Scan for the cell matching the given text and deliver its (X, Y) coordinate at center. 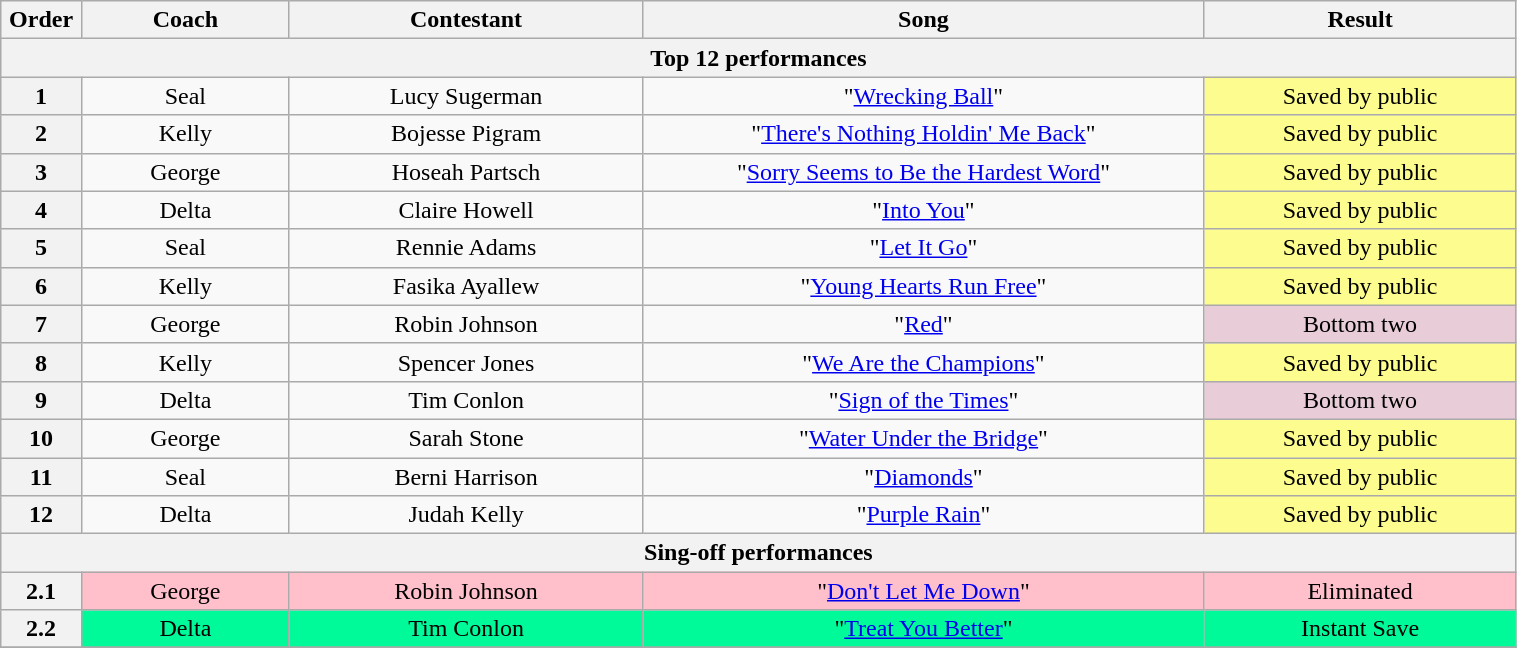
6 (42, 286)
2 (42, 134)
Judah Kelly (466, 515)
8 (42, 362)
Fasika Ayallew (466, 286)
Lucy Sugerman (466, 96)
Berni Harrison (466, 477)
"We Are the Champions" (924, 362)
Eliminated (1360, 591)
"Don't Let Me Down" (924, 591)
Song (924, 20)
Sarah Stone (466, 438)
"Sorry Seems to Be the Hardest Word" (924, 172)
"Into You" (924, 210)
"Sign of the Times" (924, 400)
"Wrecking Ball" (924, 96)
Bojesse Pigram (466, 134)
7 (42, 324)
"Red" (924, 324)
"Let It Go" (924, 248)
Claire Howell (466, 210)
4 (42, 210)
10 (42, 438)
Rennie Adams (466, 248)
"Diamonds" (924, 477)
Top 12 performances (758, 58)
Order (42, 20)
"Purple Rain" (924, 515)
Contestant (466, 20)
3 (42, 172)
12 (42, 515)
Result (1360, 20)
Hoseah Partsch (466, 172)
Spencer Jones (466, 362)
5 (42, 248)
11 (42, 477)
2.2 (42, 629)
Coach (185, 20)
1 (42, 96)
Sing-off performances (758, 553)
2.1 (42, 591)
Instant Save (1360, 629)
"There's Nothing Holdin' Me Back" (924, 134)
"Young Hearts Run Free" (924, 286)
9 (42, 400)
"Treat You Better" (924, 629)
"Water Under the Bridge" (924, 438)
